Extract the (x, y) coordinate from the center of the cell holding the provided text.  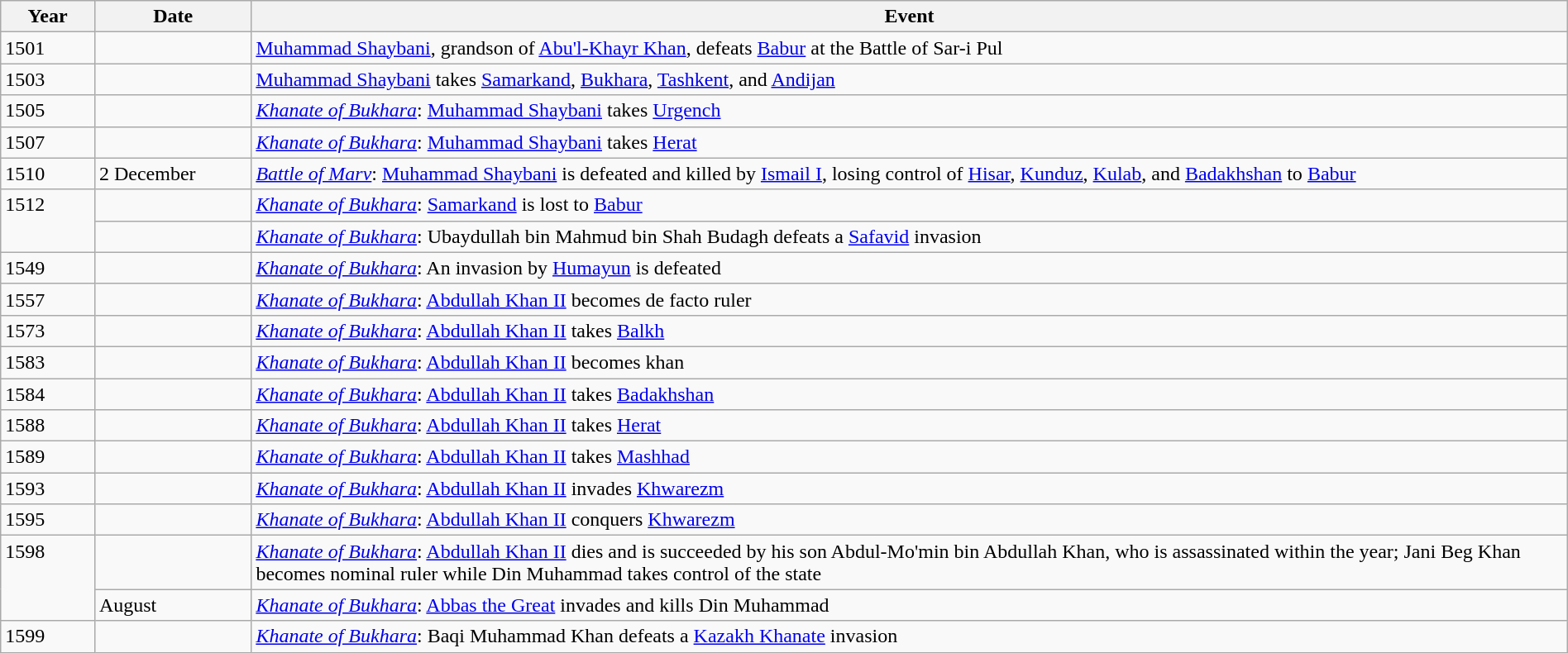
Muhammad Shaybani, grandson of Abu'l-Khayr Khan, defeats Babur at the Battle of Sar-i Pul (910, 48)
Khanate of Bukhara: Ubaydullah bin Mahmud bin Shah Budagh defeats a Safavid invasion (910, 236)
Khanate of Bukhara: Abdullah Khan II conquers Khwarezm (910, 520)
1599 (48, 636)
Khanate of Bukhara: Abdullah Khan II takes Herat (910, 426)
1501 (48, 48)
1512 (48, 221)
1503 (48, 79)
1505 (48, 111)
1593 (48, 489)
Muhammad Shaybani takes Samarkand, Bukhara, Tashkent, and Andijan (910, 79)
1589 (48, 457)
August (172, 605)
Khanate of Bukhara: Abdullah Khan II becomes khan (910, 362)
Khanate of Bukhara: Abbas the Great invades and kills Din Muhammad (910, 605)
1507 (48, 142)
1588 (48, 426)
1583 (48, 362)
Date (172, 17)
1598 (48, 579)
1557 (48, 299)
Khanate of Bukhara: An invasion by Humayun is defeated (910, 268)
Khanate of Bukhara: Abdullah Khan II invades Khwarezm (910, 489)
Khanate of Bukhara: Abdullah Khan II becomes de facto ruler (910, 299)
Khanate of Bukhara: Samarkand is lost to Babur (910, 205)
Khanate of Bukhara: Abdullah Khan II takes Mashhad (910, 457)
Battle of Marv: Muhammad Shaybani is defeated and killed by Ismail I, losing control of Hisar, Kunduz, Kulab, and Badakhshan to Babur (910, 174)
Khanate of Bukhara: Muhammad Shaybani takes Urgench (910, 111)
1549 (48, 268)
Khanate of Bukhara: Abdullah Khan II takes Balkh (910, 331)
1510 (48, 174)
1573 (48, 331)
Year (48, 17)
Khanate of Bukhara: Muhammad Shaybani takes Herat (910, 142)
Event (910, 17)
2 December (172, 174)
Khanate of Bukhara: Baqi Muhammad Khan defeats a Kazakh Khanate invasion (910, 636)
1584 (48, 394)
Khanate of Bukhara: Abdullah Khan II takes Badakhshan (910, 394)
1595 (48, 520)
